For the text-containing cell, return its midpoint in [X, Y] coordinate format. 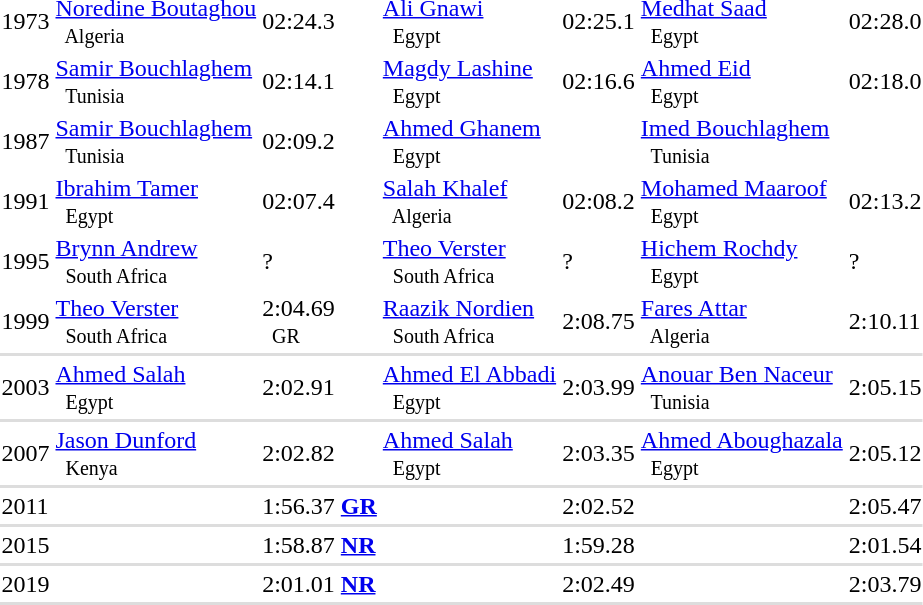
2015 [26, 545]
02:09.2 [320, 142]
2:03.35 [599, 454]
1991 [26, 202]
2:05.47 [885, 506]
1:59.28 [599, 545]
2:01.54 [885, 545]
2:02.91 [320, 388]
2:02.49 [599, 584]
2:01.01 NR [320, 584]
2:05.12 [885, 454]
Raazik Nordien South Africa [469, 322]
2019 [26, 584]
02:16.6 [599, 82]
1:56.37 GR [320, 506]
Ahmed Eid Egypt [742, 82]
2:02.52 [599, 506]
Jason Dunford Kenya [156, 454]
02:14.1 [320, 82]
02:08.2 [599, 202]
Hichem Rochdy Egypt [742, 262]
1999 [26, 322]
Ibrahim Tamer Egypt [156, 202]
1987 [26, 142]
2007 [26, 454]
Imed Bouchlaghem Tunisia [742, 142]
02:18.0 [885, 82]
2:08.75 [599, 322]
1978 [26, 82]
Brynn Andrew South Africa [156, 262]
Fares Attar Algeria [742, 322]
2:04.69 GR [320, 322]
2:03.99 [599, 388]
2011 [26, 506]
Magdy Lashine Egypt [469, 82]
Ahmed El Abbadi Egypt [469, 388]
Anouar Ben Naceur Tunisia [742, 388]
02:07.4 [320, 202]
2:02.82 [320, 454]
Salah Khalef Algeria [469, 202]
Ahmed Aboughazala Egypt [742, 454]
1:58.87 NR [320, 545]
2:10.11 [885, 322]
1995 [26, 262]
02:13.2 [885, 202]
2:03.79 [885, 584]
Mohamed Maaroof Egypt [742, 202]
Ahmed Ghanem Egypt [469, 142]
2003 [26, 388]
2:05.15 [885, 388]
